Capture the cell that displays the provided text and extract its [X, Y] central coordinate. 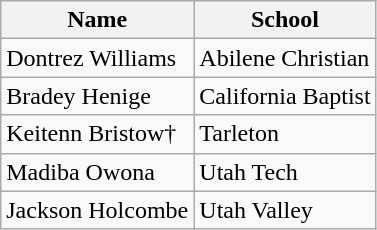
Name [98, 20]
School [285, 20]
Keitenn Bristow† [98, 134]
Bradey Henige [98, 96]
Utah Valley [285, 210]
California Baptist [285, 96]
Madiba Owona [98, 172]
Utah Tech [285, 172]
Jackson Holcombe [98, 210]
Abilene Christian [285, 58]
Dontrez Williams [98, 58]
Tarleton [285, 134]
